Extract the (x, y) coordinate from the center of the cell holding the provided text.  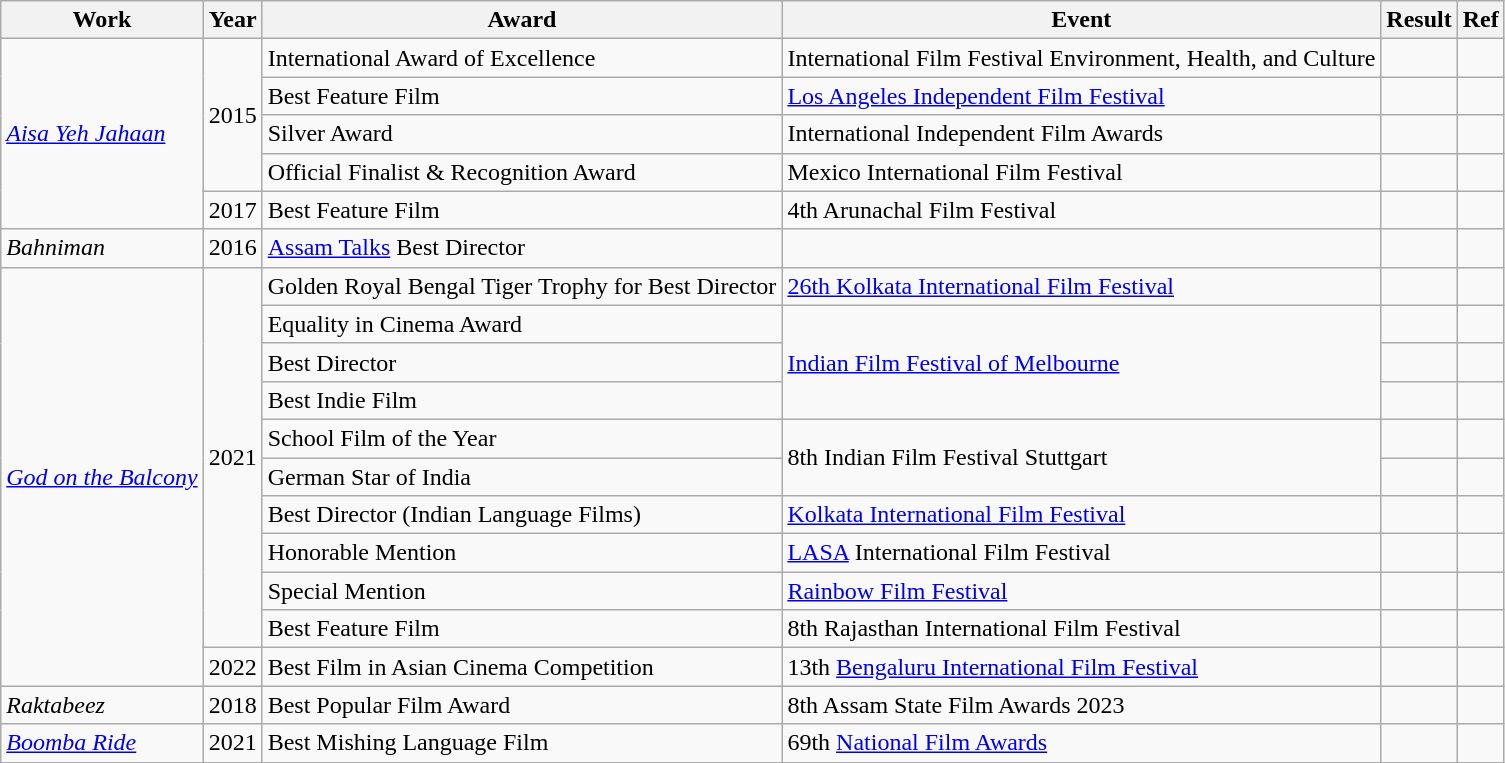
Raktabeez (102, 705)
2015 (232, 115)
26th Kolkata International Film Festival (1082, 286)
Rainbow Film Festival (1082, 591)
69th National Film Awards (1082, 743)
Mexico International Film Festival (1082, 172)
13th Bengaluru International Film Festival (1082, 667)
2018 (232, 705)
Indian Film Festival of Melbourne (1082, 362)
God on the Balcony (102, 476)
Boomba Ride (102, 743)
Silver Award (522, 134)
Ref (1480, 20)
Aisa Yeh Jahaan (102, 134)
International Film Festival Environment, Health, and Culture (1082, 58)
2017 (232, 210)
Los Angeles Independent Film Festival (1082, 96)
Work (102, 20)
Year (232, 20)
4th Arunachal Film Festival (1082, 210)
2022 (232, 667)
International Independent Film Awards (1082, 134)
8th Assam State Film Awards 2023 (1082, 705)
Kolkata International Film Festival (1082, 515)
Best Film in Asian Cinema Competition (522, 667)
Official Finalist & Recognition Award (522, 172)
Special Mention (522, 591)
8th Rajasthan International Film Festival (1082, 629)
Event (1082, 20)
Bahniman (102, 248)
German Star of India (522, 477)
Golden Royal Bengal Tiger Trophy for Best Director (522, 286)
Equality in Cinema Award (522, 324)
Award (522, 20)
Best Indie Film (522, 400)
Best Director (Indian Language Films) (522, 515)
International Award of Excellence (522, 58)
LASA International Film Festival (1082, 553)
2016 (232, 248)
Best Popular Film Award (522, 705)
Honorable Mention (522, 553)
School Film of the Year (522, 438)
Best Mishing Language Film (522, 743)
Best Director (522, 362)
Result (1419, 20)
8th Indian Film Festival Stuttgart (1082, 457)
Assam Talks Best Director (522, 248)
